Scan for the cell matching the given text and deliver its (x, y) coordinate at center. 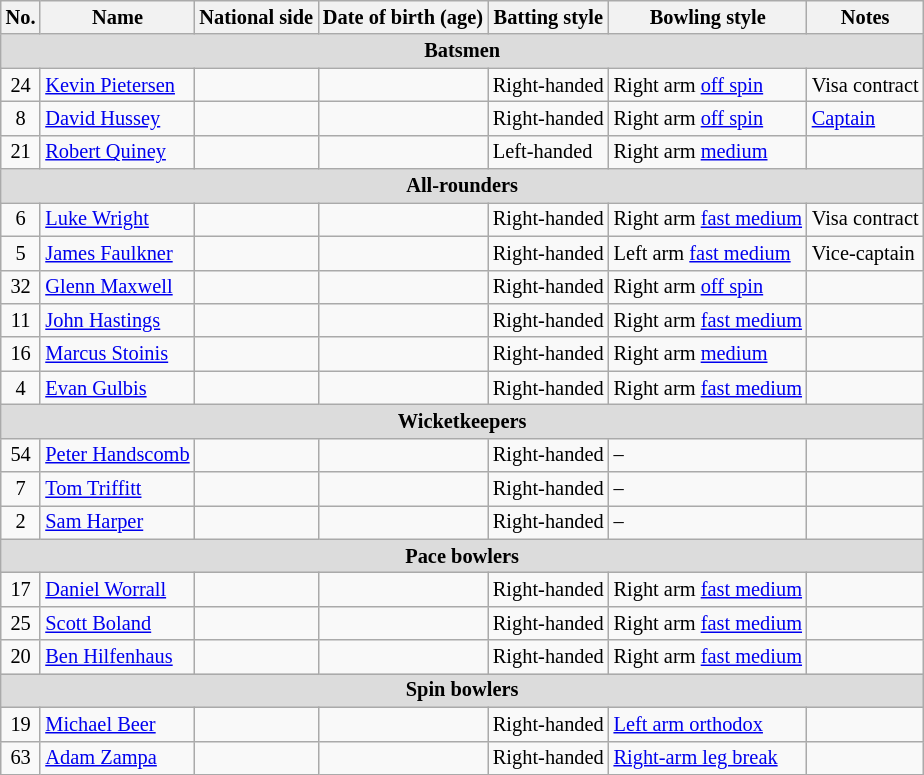
6 (21, 219)
8 (21, 118)
Luke Wright (117, 219)
Wicketkeepers (462, 421)
Peter Handscomb (117, 455)
Pace bowlers (462, 556)
Adam Zampa (117, 758)
Batsmen (462, 51)
Batting style (548, 17)
Sam Harper (117, 522)
Notes (866, 17)
Spin bowlers (462, 690)
2 (21, 522)
63 (21, 758)
4 (21, 388)
Michael Beer (117, 724)
Robert Quiney (117, 152)
Daniel Worrall (117, 589)
32 (21, 287)
Right-arm leg break (708, 758)
54 (21, 455)
Captain (866, 118)
All-rounders (462, 186)
Kevin Pietersen (117, 85)
Ben Hilfenhaus (117, 657)
Marcus Stoinis (117, 354)
Scott Boland (117, 623)
19 (21, 724)
No. (21, 17)
Glenn Maxwell (117, 287)
David Hussey (117, 118)
Name (117, 17)
Evan Gulbis (117, 388)
National side (256, 17)
John Hastings (117, 320)
7 (21, 489)
5 (21, 253)
20 (21, 657)
Left arm fast medium (708, 253)
Left-handed (548, 152)
24 (21, 85)
Vice-captain (866, 253)
16 (21, 354)
Tom Triffitt (117, 489)
Bowling style (708, 17)
25 (21, 623)
21 (21, 152)
James Faulkner (117, 253)
Date of birth (age) (403, 17)
11 (21, 320)
17 (21, 589)
Left arm orthodox (708, 724)
